Provide the [X, Y] coordinate of the cell's center where the given text is located.  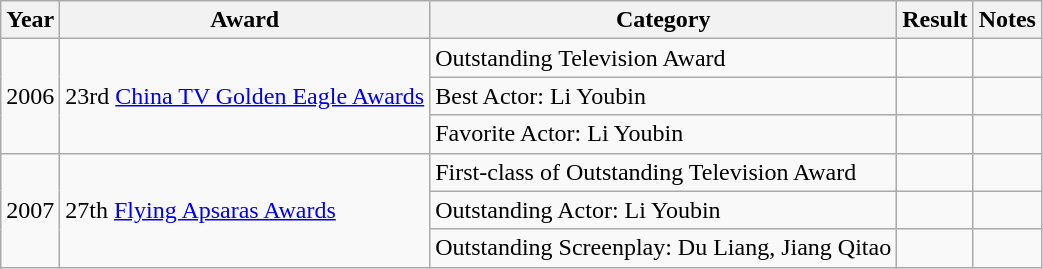
Result [935, 20]
Category [664, 20]
Favorite Actor: Li Youbin [664, 134]
27th Flying Apsaras Awards [245, 210]
Outstanding Television Award [664, 58]
First-class of Outstanding Television Award [664, 172]
Outstanding Screenplay: Du Liang, Jiang Qitao [664, 248]
Best Actor: Li Youbin [664, 96]
Year [30, 20]
2007 [30, 210]
2006 [30, 96]
Award [245, 20]
Notes [1007, 20]
23rd China TV Golden Eagle Awards [245, 96]
Outstanding Actor: Li Youbin [664, 210]
